Return the (X, Y) coordinate for the center point of the cell that contains the specified text.  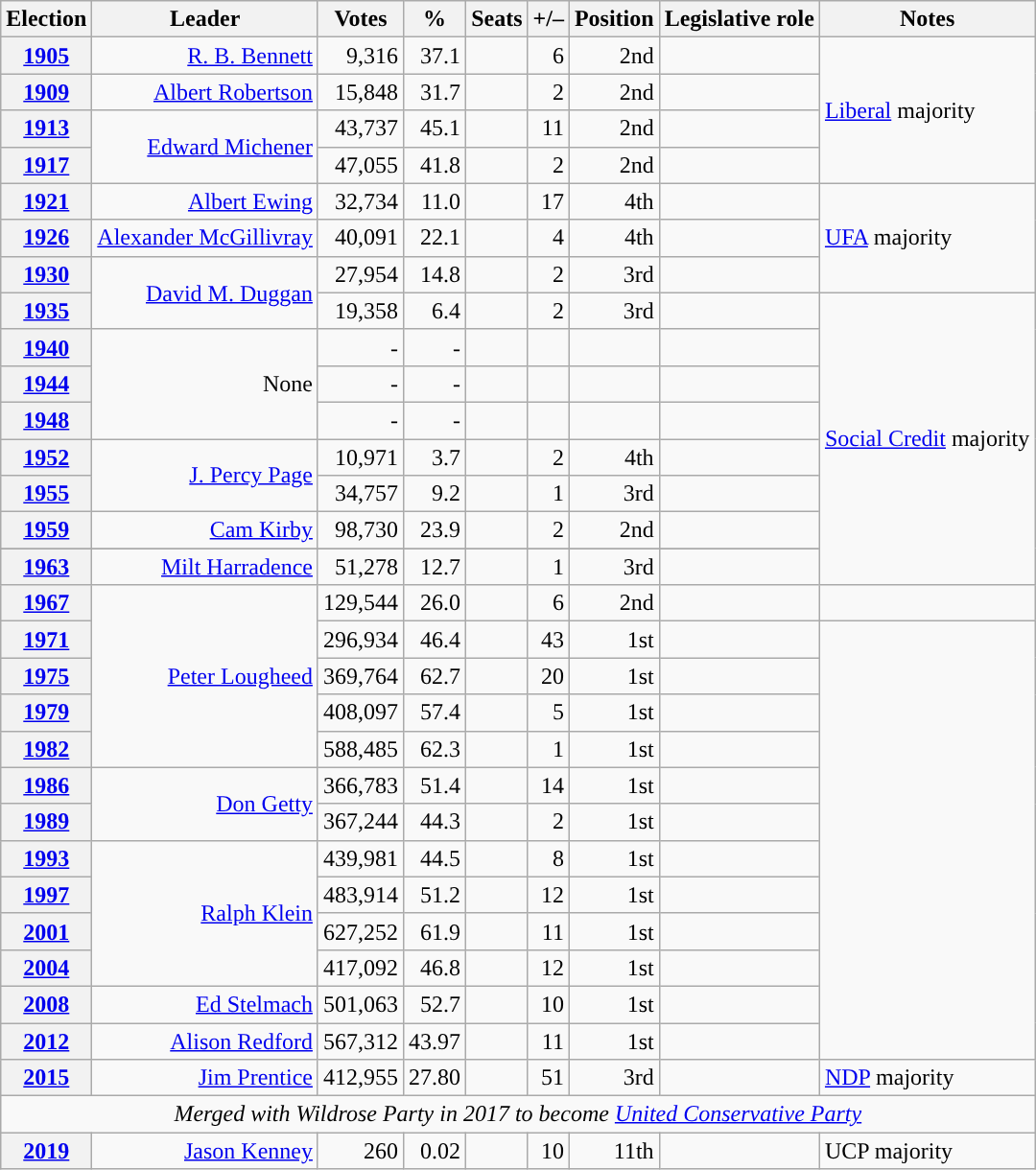
1959 (46, 530)
26.0 (436, 603)
6.4 (436, 311)
1952 (46, 457)
2019 (46, 1151)
15,848 (361, 92)
62.7 (436, 676)
51,278 (361, 567)
1940 (46, 347)
Milt Harradence (205, 567)
43,737 (361, 129)
627,252 (361, 931)
567,312 (361, 1041)
52.7 (436, 1004)
1921 (46, 201)
32,734 (361, 201)
1971 (46, 640)
9.2 (436, 494)
369,764 (361, 676)
23.9 (436, 530)
Election (46, 19)
37.1 (436, 56)
34,757 (361, 494)
51 (549, 1078)
296,934 (361, 640)
483,914 (361, 895)
Albert Robertson (205, 92)
UCP majority (927, 1151)
Legislative role (739, 19)
Ralph Klein (205, 913)
366,783 (361, 785)
0.02 (436, 1151)
57.4 (436, 713)
J. Percy Page (205, 476)
46.8 (436, 968)
Merged with Wildrose Party in 2017 to become United Conservative Party (518, 1114)
Votes (361, 19)
501,063 (361, 1004)
367,244 (361, 822)
1989 (46, 822)
1986 (46, 785)
19,358 (361, 311)
61.9 (436, 931)
UFA majority (927, 238)
David M. Duggan (205, 292)
% (436, 19)
1955 (46, 494)
Jason Kenney (205, 1151)
Liberal majority (927, 110)
1926 (46, 238)
47,055 (361, 165)
Cam Kirby (205, 530)
14.8 (436, 274)
9,316 (361, 56)
31.7 (436, 92)
+/– (549, 19)
1997 (46, 895)
1979 (46, 713)
1963 (46, 567)
1982 (46, 749)
439,981 (361, 858)
1948 (46, 420)
Don Getty (205, 804)
Albert Ewing (205, 201)
1975 (46, 676)
51.4 (436, 785)
1913 (46, 129)
4 (549, 238)
None (205, 384)
46.4 (436, 640)
Edward Michener (205, 147)
14 (549, 785)
40,091 (361, 238)
20 (549, 676)
5 (549, 713)
Peter Lougheed (205, 676)
98,730 (361, 530)
2015 (46, 1078)
1917 (46, 165)
408,097 (361, 713)
11th (614, 1151)
27.80 (436, 1078)
44.5 (436, 858)
17 (549, 201)
Leader (205, 19)
129,544 (361, 603)
1967 (46, 603)
2012 (46, 1041)
2008 (46, 1004)
412,955 (361, 1078)
Social Credit majority (927, 438)
8 (549, 858)
1905 (46, 56)
51.2 (436, 895)
1909 (46, 92)
NDP majority (927, 1078)
Notes (927, 19)
2001 (46, 931)
Position (614, 19)
43.97 (436, 1041)
27,954 (361, 274)
22.1 (436, 238)
10,971 (361, 457)
417,092 (361, 968)
11.0 (436, 201)
2004 (46, 968)
588,485 (361, 749)
44.3 (436, 822)
Alison Redford (205, 1041)
1935 (46, 311)
45.1 (436, 129)
1930 (46, 274)
Ed Stelmach (205, 1004)
12.7 (436, 567)
43 (549, 640)
3.7 (436, 457)
Seats (497, 19)
62.3 (436, 749)
R. B. Bennett (205, 56)
1993 (46, 858)
1944 (46, 384)
260 (361, 1151)
41.8 (436, 165)
Jim Prentice (205, 1078)
Alexander McGillivray (205, 238)
